Output the (x, y) coordinate of the center of the cell containing the given text.  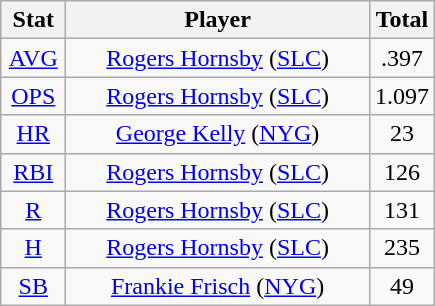
Stat (34, 20)
49 (402, 286)
Total (402, 20)
SB (34, 286)
Player (218, 20)
1.097 (402, 96)
.397 (402, 58)
HR (34, 134)
126 (402, 172)
131 (402, 210)
R (34, 210)
Frankie Frisch (NYG) (218, 286)
AVG (34, 58)
23 (402, 134)
235 (402, 248)
H (34, 248)
OPS (34, 96)
RBI (34, 172)
George Kelly (NYG) (218, 134)
